For the text-containing cell, return its midpoint in (X, Y) coordinate format. 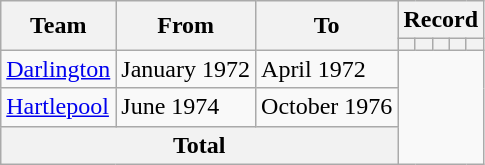
Record (441, 20)
Darlington (58, 69)
To (327, 26)
Hartlepool (58, 107)
January 1972 (186, 69)
October 1976 (327, 107)
Team (58, 26)
June 1974 (186, 107)
April 1972 (327, 69)
From (186, 26)
Total (200, 145)
